From the cell containing the given text, extract its center point as [X, Y] coordinate. 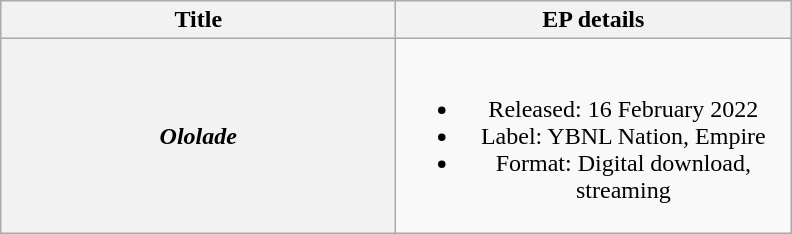
EP details [594, 20]
Title [198, 20]
Ololade [198, 136]
Released: 16 February 2022Label: YBNL Nation, EmpireFormat: Digital download, streaming [594, 136]
